Capture the cell that displays the provided text and extract its (X, Y) central coordinate. 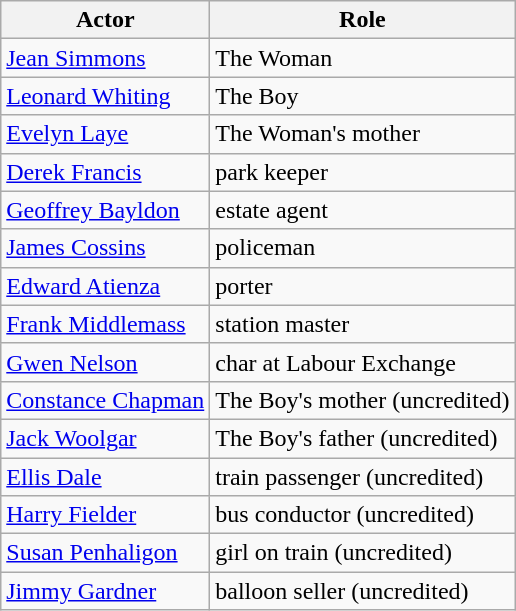
Leonard Whiting (106, 96)
porter (362, 286)
Role (362, 20)
char at Labour Exchange (362, 362)
Jean Simmons (106, 58)
The Boy's mother (uncredited) (362, 400)
The Boy (362, 96)
Geoffrey Bayldon (106, 210)
station master (362, 324)
Edward Atienza (106, 286)
Ellis Dale (106, 477)
Actor (106, 20)
The Boy's father (uncredited) (362, 438)
girl on train (uncredited) (362, 553)
estate agent (362, 210)
bus conductor (uncredited) (362, 515)
park keeper (362, 172)
Evelyn Laye (106, 134)
Susan Penhaligon (106, 553)
Frank Middlemass (106, 324)
Gwen Nelson (106, 362)
Harry Fielder (106, 515)
Constance Chapman (106, 400)
The Woman (362, 58)
policeman (362, 248)
Jack Woolgar (106, 438)
James Cossins (106, 248)
train passenger (uncredited) (362, 477)
balloon seller (uncredited) (362, 591)
Jimmy Gardner (106, 591)
The Woman's mother (362, 134)
Derek Francis (106, 172)
